Capture the cell that displays the provided text and extract its [X, Y] central coordinate. 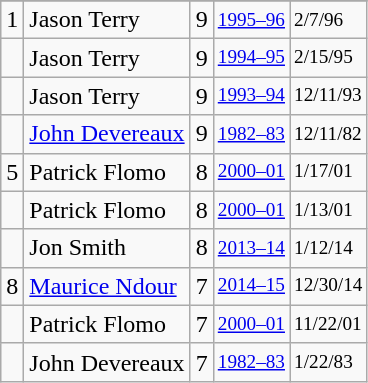
12/11/82 [328, 134]
Maurice Ndour [107, 286]
1993–94 [251, 96]
5 [12, 172]
1/13/01 [328, 210]
1/12/14 [328, 248]
2014–15 [251, 286]
Jon Smith [107, 248]
2/7/96 [328, 20]
12/11/93 [328, 96]
11/22/01 [328, 324]
2013–14 [251, 248]
1 [12, 20]
1/17/01 [328, 172]
12/30/14 [328, 286]
1995–96 [251, 20]
1994–95 [251, 58]
2/15/95 [328, 58]
1/22/83 [328, 362]
